Search for the cell housing the specified text and yield its (X, Y) center coordinate. 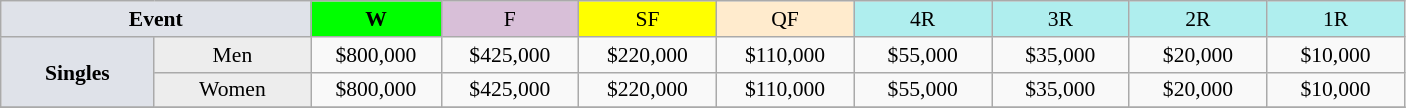
4R (923, 19)
1R (1336, 19)
Event (156, 19)
QF (785, 19)
3R (1061, 19)
W (376, 19)
Men (232, 55)
Singles (78, 72)
F (510, 19)
SF (648, 19)
Women (232, 90)
2R (1198, 19)
